From the cell containing the given text, extract its center point as [X, Y] coordinate. 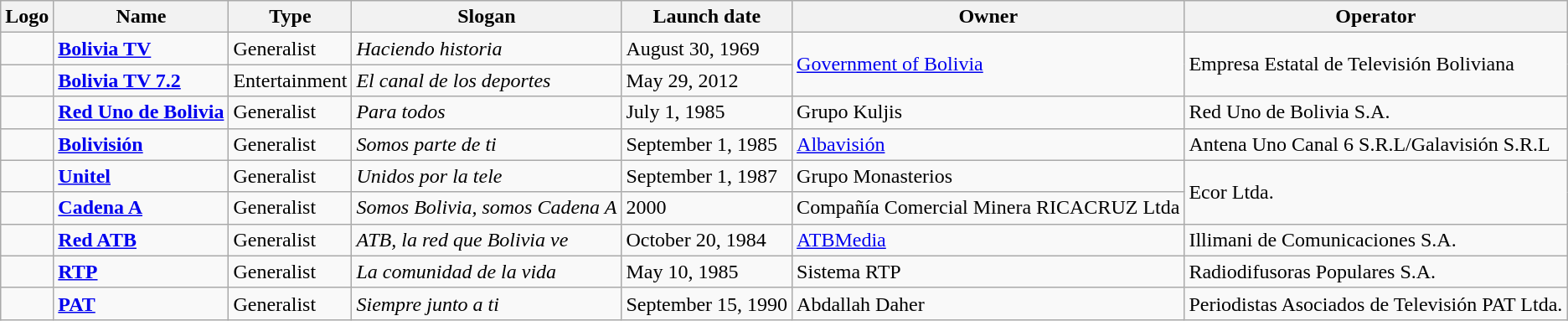
Siempre junto a ti [487, 303]
Logo [27, 17]
Radiodifusoras Populares S.A. [1375, 272]
September 1, 1985 [707, 144]
Grupo Monasterios [988, 176]
Albavisión [988, 144]
Illimani de Comunicaciones S.A. [1375, 240]
Bolivia TV [141, 49]
Periodistas Asociados de Televisión PAT Ltda. [1375, 303]
El canal de los deportes [487, 80]
RTP [141, 272]
September 15, 1990 [707, 303]
Sistema RTP [988, 272]
Abdallah Daher [988, 303]
Ecor Ltda. [1375, 192]
Bolivia TV 7.2 [141, 80]
Name [141, 17]
May 29, 2012 [707, 80]
Haciendo historia [487, 49]
Somos Bolivia, somos Cadena A [487, 208]
Red Uno de Bolivia S.A. [1375, 112]
Government of Bolivia [988, 65]
Compañía Comercial Minera RICACRUZ Ltda [988, 208]
May 10, 1985 [707, 272]
Unidos por la tele [487, 176]
September 1, 1987 [707, 176]
Launch date [707, 17]
July 1, 1985 [707, 112]
Empresa Estatal de Televisión Boliviana [1375, 65]
Type [290, 17]
Owner [988, 17]
Red Uno de Bolivia [141, 112]
ATBMedia [988, 240]
Somos parte de ti [487, 144]
PAT [141, 303]
Grupo Kuljis [988, 112]
Cadena A [141, 208]
Unitel [141, 176]
ATB, la red que Bolivia ve [487, 240]
Red ATB [141, 240]
Antena Uno Canal 6 S.R.L/Galavisión S.R.L [1375, 144]
October 20, 1984 [707, 240]
August 30, 1969 [707, 49]
Slogan [487, 17]
2000 [707, 208]
Para todos [487, 112]
Bolivisión [141, 144]
Operator [1375, 17]
La comunidad de la vida [487, 272]
Entertainment [290, 80]
